For the text-containing cell, return its midpoint in (x, y) coordinate format. 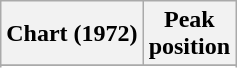
Peak position (189, 34)
Chart (1972) (72, 34)
